Determine the (x, y) coordinate at the center of the cell enclosing the given text.  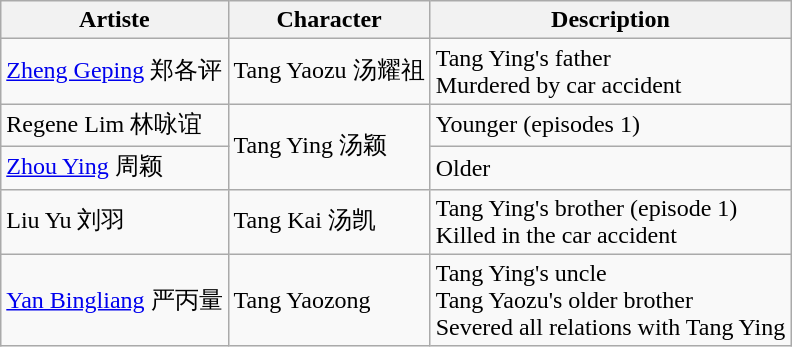
Zhou Ying 周颖 (114, 168)
Tang Ying's uncleTang Yaozu's older brotherSevered all relations with Tang Ying (610, 300)
Description (610, 20)
Tang Ying's fatherMurdered by car accident (610, 72)
Zheng Geping 郑各评 (114, 72)
Regene Lim 林咏谊 (114, 126)
Yan Bingliang 严丙量 (114, 300)
Tang Kai 汤凯 (329, 222)
Liu Yu 刘羽 (114, 222)
Tang Yaozu 汤耀祖 (329, 72)
Tang Ying's brother (episode 1)Killed in the car accident (610, 222)
Character (329, 20)
Younger (episodes 1) (610, 126)
Older (610, 168)
Tang Yaozong (329, 300)
Artiste (114, 20)
Tang Ying 汤颖 (329, 146)
